Output the (x, y) coordinate of the center of the cell containing the given text.  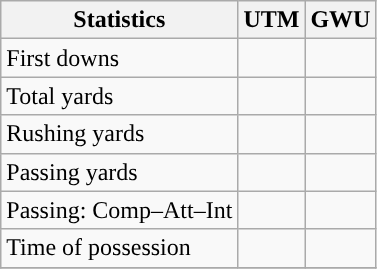
First downs (120, 58)
GWU (340, 20)
Statistics (120, 20)
Passing yards (120, 172)
Rushing yards (120, 134)
UTM (272, 20)
Passing: Comp–Att–Int (120, 210)
Total yards (120, 96)
Time of possession (120, 248)
